Detect which cell encompasses the target text, then output its [X, Y] center coordinate. 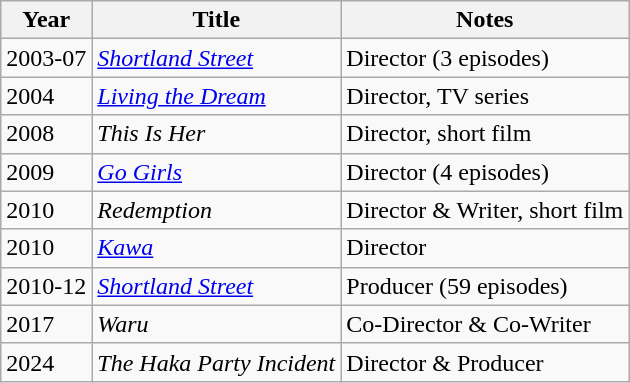
Title [216, 20]
Living the Dream [216, 96]
Director & Producer [485, 362]
Director [485, 248]
Director & Writer, short film [485, 210]
2024 [46, 362]
2004 [46, 96]
Go Girls [216, 172]
Co-Director & Co-Writer [485, 324]
Director (3 episodes) [485, 58]
Waru [216, 324]
Redemption [216, 210]
2008 [46, 134]
2017 [46, 324]
Producer (59 episodes) [485, 286]
2003-07 [46, 58]
This Is Her [216, 134]
2010-12 [46, 286]
2009 [46, 172]
The Haka Party Incident [216, 362]
Year [46, 20]
Director (4 episodes) [485, 172]
Notes [485, 20]
Director, TV series [485, 96]
Director, short film [485, 134]
Kawa [216, 248]
